From the cell containing the given text, extract its center point as [X, Y] coordinate. 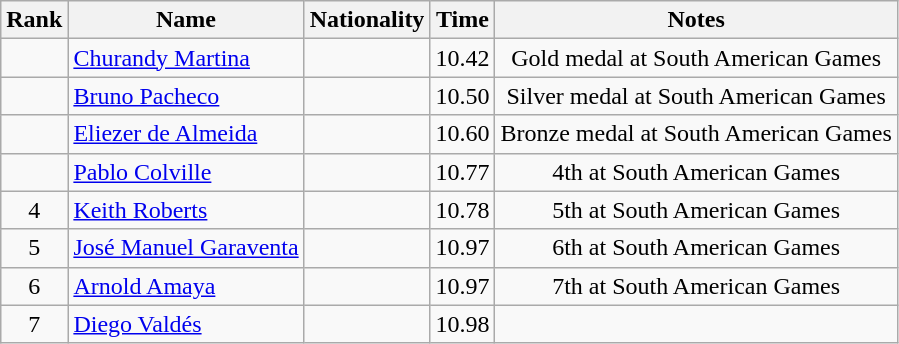
10.60 [462, 134]
Bruno Pacheco [186, 96]
4 [34, 210]
Pablo Colville [186, 172]
Rank [34, 20]
Bronze medal at South American Games [696, 134]
5 [34, 248]
Name [186, 20]
7 [34, 324]
10.78 [462, 210]
10.50 [462, 96]
10.42 [462, 58]
10.98 [462, 324]
Keith Roberts [186, 210]
Eliezer de Almeida [186, 134]
Churandy Martina [186, 58]
5th at South American Games [696, 210]
6th at South American Games [696, 248]
Nationality [367, 20]
Silver medal at South American Games [696, 96]
Time [462, 20]
Diego Valdés [186, 324]
Arnold Amaya [186, 286]
4th at South American Games [696, 172]
7th at South American Games [696, 286]
Gold medal at South American Games [696, 58]
6 [34, 286]
Notes [696, 20]
José Manuel Garaventa [186, 248]
10.77 [462, 172]
